Extract the (x, y) coordinate from the center of the cell holding the provided text.  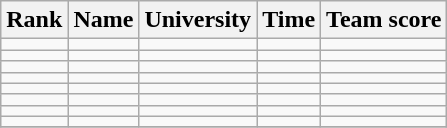
University (198, 20)
Team score (384, 20)
Name (104, 20)
Rank (34, 20)
Time (289, 20)
